Provide the (x, y) coordinate of the cell's center where the given text is located.  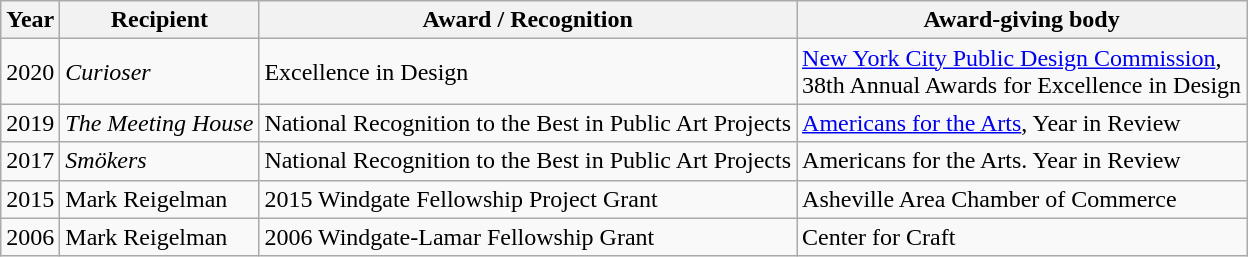
Asheville Area Chamber of Commerce (1022, 199)
The Meeting House (160, 123)
Award / Recognition (528, 20)
Award-giving body (1022, 20)
Center for Craft (1022, 237)
Year (30, 20)
2020 (30, 72)
Curioser (160, 72)
2015 Windgate Fellowship Project Grant (528, 199)
Recipient (160, 20)
Americans for the Arts, Year in Review (1022, 123)
2019 (30, 123)
2017 (30, 161)
Americans for the Arts. Year in Review (1022, 161)
Excellence in Design (528, 72)
2006 Windgate-Lamar Fellowship Grant (528, 237)
Smökers (160, 161)
2015 (30, 199)
New York City Public Design Commission,38th Annual Awards for Excellence in Design (1022, 72)
2006 (30, 237)
